Extract the [x, y] coordinate from the center of the cell holding the provided text.  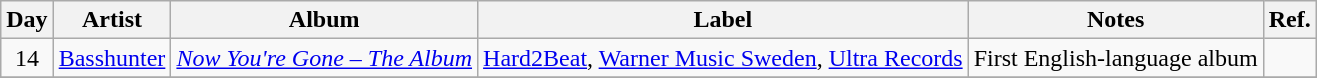
First English-language album [1116, 58]
Day [27, 20]
Basshunter [112, 58]
14 [27, 58]
Artist [112, 20]
Ref. [1290, 20]
Album [324, 20]
Label [724, 20]
Notes [1116, 20]
Now You're Gone – The Album [324, 58]
Hard2Beat, Warner Music Sweden, Ultra Records [724, 58]
